For the text-containing cell, return its midpoint in [X, Y] coordinate format. 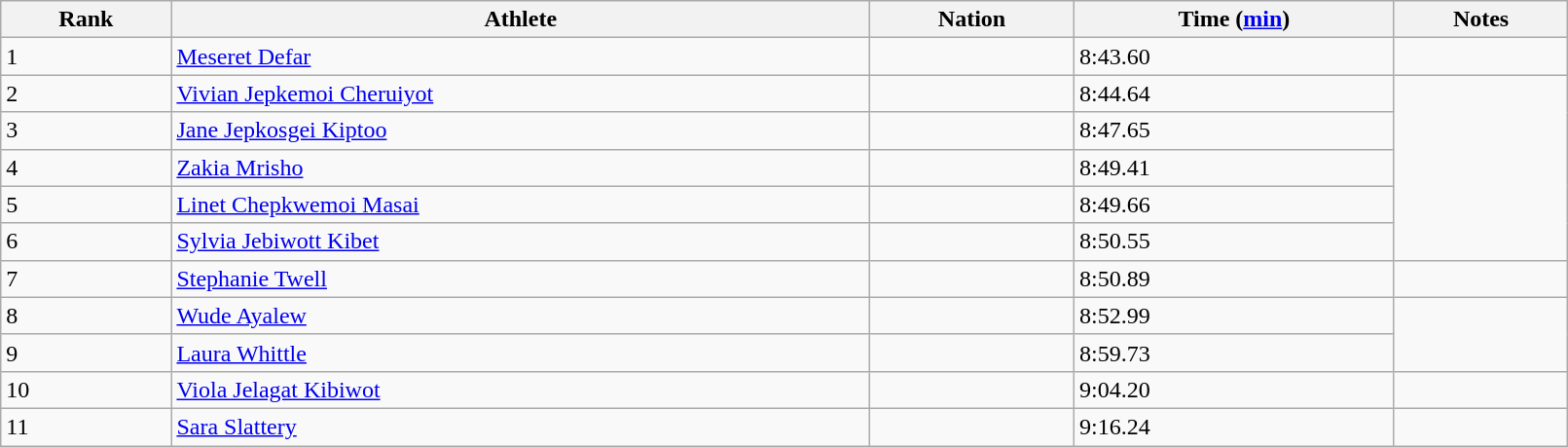
9 [86, 353]
8:47.65 [1234, 130]
Meseret Defar [521, 56]
8:44.64 [1234, 93]
9:16.24 [1234, 427]
Nation [972, 19]
4 [86, 168]
8:49.41 [1234, 168]
Viola Jelagat Kibiwot [521, 390]
Stephanie Twell [521, 279]
Laura Whittle [521, 353]
Jane Jepkosgei Kiptoo [521, 130]
1 [86, 56]
8:49.66 [1234, 205]
Notes [1481, 19]
9:04.20 [1234, 390]
8:52.99 [1234, 316]
Time (min) [1234, 19]
Linet Chepkwemoi Masai [521, 205]
8:50.89 [1234, 279]
6 [86, 242]
2 [86, 93]
8:59.73 [1234, 353]
Sylvia Jebiwott Kibet [521, 242]
5 [86, 205]
Vivian Jepkemoi Cheruiyot [521, 93]
Wude Ayalew [521, 316]
Zakia Mrisho [521, 168]
8 [86, 316]
8:50.55 [1234, 242]
Sara Slattery [521, 427]
8:43.60 [1234, 56]
10 [86, 390]
Athlete [521, 19]
3 [86, 130]
11 [86, 427]
Rank [86, 19]
7 [86, 279]
